From the cell containing the given text, extract its center point as [X, Y] coordinate. 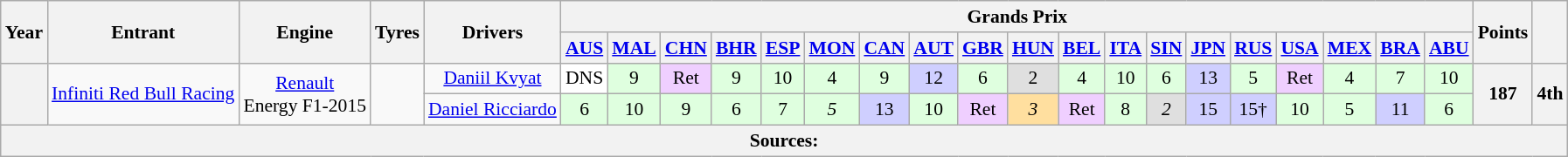
BHR [736, 48]
Daniil Kvyat [493, 78]
Infiniti Red Bull Racing [143, 94]
MAL [634, 48]
Engine [304, 31]
JPN [1208, 48]
3 [1033, 110]
187 [1503, 94]
CAN [885, 48]
RUS [1253, 48]
15† [1253, 110]
12 [933, 78]
11 [1400, 110]
Entrant [143, 31]
BEL [1082, 48]
GBR [982, 48]
Year [24, 31]
MON [832, 48]
Points [1503, 31]
Tyres [397, 31]
ITA [1126, 48]
Daniel Ricciardo [493, 110]
MEX [1349, 48]
HUN [1033, 48]
BRA [1400, 48]
DNS [584, 78]
Grands Prix [1017, 17]
CHN [686, 48]
ESP [783, 48]
AUT [933, 48]
RenaultEnergy F1-2015 [304, 94]
4th [1550, 94]
ABU [1449, 48]
8 [1126, 110]
15 [1208, 110]
USA [1299, 48]
AUS [584, 48]
Sources: [785, 141]
SIN [1166, 48]
Drivers [493, 31]
